From the cell containing the given text, extract its center point as (x, y) coordinate. 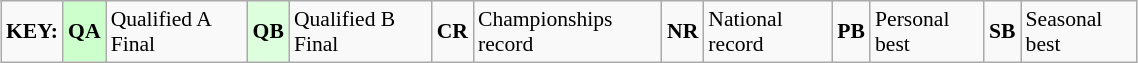
NR (682, 32)
Personal best (927, 32)
Qualified B Final (360, 32)
QA (84, 32)
QB (268, 32)
National record (768, 32)
KEY: (32, 32)
Seasonal best (1079, 32)
SB (1002, 32)
PB (851, 32)
Championships record (568, 32)
CR (452, 32)
Qualified A Final (177, 32)
